Determine the (X, Y) coordinate at the center of the cell enclosing the given text.  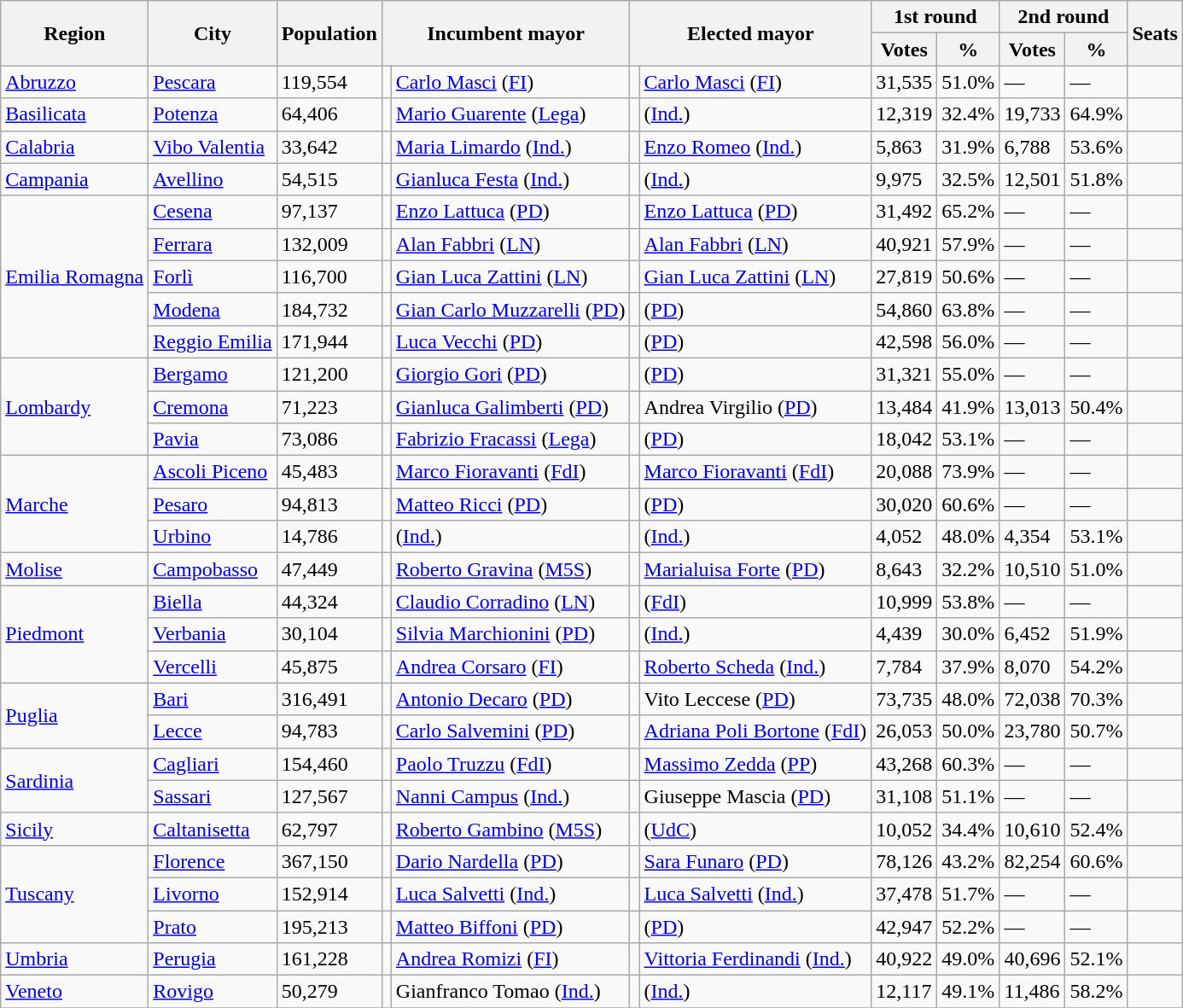
42,947 (905, 926)
63.8% (968, 309)
Campobasso (213, 569)
(UdC) (755, 829)
Lecce (213, 731)
Sardinia (75, 780)
Campania (75, 179)
12,501 (1033, 179)
65.2% (968, 212)
Fabrizio Fracassi (Lega) (510, 440)
64.9% (1096, 114)
Region (75, 33)
Paolo Truzzu (FdI) (510, 764)
Puglia (75, 715)
45,875 (329, 667)
Lombardy (75, 406)
Cesena (213, 212)
Abruzzo (75, 82)
97,137 (329, 212)
45,483 (329, 472)
40,696 (1033, 959)
132,009 (329, 244)
4,354 (1033, 537)
Ascoli Piceno (213, 472)
Roberto Gambino (M5S) (510, 829)
54,515 (329, 179)
32.5% (968, 179)
11,486 (1033, 992)
53.8% (968, 602)
34.4% (968, 829)
32.4% (968, 114)
152,914 (329, 894)
Perugia (213, 959)
14,786 (329, 537)
195,213 (329, 926)
Pescara (213, 82)
73.9% (968, 472)
51.7% (968, 894)
Vercelli (213, 667)
31,108 (905, 796)
Nanni Campus (Ind.) (510, 796)
Population (329, 33)
Sicily (75, 829)
Sassari (213, 796)
116,700 (329, 277)
Veneto (75, 992)
Silvia Marchionini (PD) (510, 634)
Umbria (75, 959)
161,228 (329, 959)
32.2% (968, 569)
19,733 (1033, 114)
Enzo Romeo (Ind.) (755, 147)
Calabria (75, 147)
30,104 (329, 634)
Basilicata (75, 114)
Vibo Valentia (213, 147)
Sara Funaro (PD) (755, 861)
50.6% (968, 277)
51.9% (1096, 634)
51.8% (1096, 179)
Piedmont (75, 634)
Bari (213, 699)
13,484 (905, 407)
Maria Limardo (Ind.) (510, 147)
54.2% (1096, 667)
49.1% (968, 992)
Gianluca Festa (Ind.) (510, 179)
50.0% (968, 731)
42,598 (905, 341)
Tuscany (75, 894)
Mario Guarente (Lega) (510, 114)
Avellino (213, 179)
43.2% (968, 861)
26,053 (905, 731)
121,200 (329, 374)
44,324 (329, 602)
56.0% (968, 341)
Giuseppe Mascia (PD) (755, 796)
367,150 (329, 861)
Pavia (213, 440)
Claudio Corradino (LN) (510, 602)
50,279 (329, 992)
Dario Nardella (PD) (510, 861)
Emilia Romagna (75, 277)
Andrea Corsaro (FI) (510, 667)
13,013 (1033, 407)
50.7% (1096, 731)
8,643 (905, 569)
30,020 (905, 504)
47,449 (329, 569)
5,863 (905, 147)
4,439 (905, 634)
31.9% (968, 147)
Prato (213, 926)
Andrea Virgilio (PD) (755, 407)
23,780 (1033, 731)
Ferrara (213, 244)
Urbino (213, 537)
Marche (75, 504)
City (213, 33)
10,052 (905, 829)
Cagliari (213, 764)
64,406 (329, 114)
Roberto Gravina (M5S) (510, 569)
Vito Leccese (PD) (755, 699)
40,921 (905, 244)
73,086 (329, 440)
Cremona (213, 407)
Verbania (213, 634)
127,567 (329, 796)
Seats (1155, 33)
33,642 (329, 147)
62,797 (329, 829)
82,254 (1033, 861)
58.2% (1096, 992)
55.0% (968, 374)
12,117 (905, 992)
Potenza (213, 114)
Matteo Biffoni (PD) (510, 926)
31,492 (905, 212)
57.9% (968, 244)
Adriana Poli Bortone (FdI) (755, 731)
154,460 (329, 764)
53.6% (1096, 147)
54,860 (905, 309)
10,999 (905, 602)
Roberto Scheda (Ind.) (755, 667)
Incumbent mayor (505, 33)
52.4% (1096, 829)
10,510 (1033, 569)
184,732 (329, 309)
6,788 (1033, 147)
Gianfranco Tomao (Ind.) (510, 992)
20,088 (905, 472)
Antonio Decaro (PD) (510, 699)
51.1% (968, 796)
316,491 (329, 699)
Marialuisa Forte (PD) (755, 569)
Vittoria Ferdinandi (Ind.) (755, 959)
31,535 (905, 82)
72,038 (1033, 699)
27,819 (905, 277)
Reggio Emilia (213, 341)
Florence (213, 861)
Pesaro (213, 504)
52.1% (1096, 959)
60.3% (968, 764)
30.0% (968, 634)
12,319 (905, 114)
Massimo Zedda (PP) (755, 764)
52.2% (968, 926)
Bergamo (213, 374)
43,268 (905, 764)
Molise (75, 569)
Caltanisetta (213, 829)
Modena (213, 309)
41.9% (968, 407)
78,126 (905, 861)
37.9% (968, 667)
171,944 (329, 341)
37,478 (905, 894)
Elected mayor (751, 33)
9,975 (905, 179)
4,052 (905, 537)
2nd round (1064, 17)
31,321 (905, 374)
Matteo Ricci (PD) (510, 504)
Gianluca Galimberti (PD) (510, 407)
Rovigo (213, 992)
94,783 (329, 731)
7,784 (905, 667)
Biella (213, 602)
70.3% (1096, 699)
Livorno (213, 894)
(FdI) (755, 602)
50.4% (1096, 407)
71,223 (329, 407)
94,813 (329, 504)
8,070 (1033, 667)
6,452 (1033, 634)
18,042 (905, 440)
1st round (935, 17)
40,922 (905, 959)
Gian Carlo Muzzarelli (PD) (510, 309)
73,735 (905, 699)
Andrea Romizi (FI) (510, 959)
Giorgio Gori (PD) (510, 374)
Forlì (213, 277)
Luca Vecchi (PD) (510, 341)
10,610 (1033, 829)
Carlo Salvemini (PD) (510, 731)
119,554 (329, 82)
49.0% (968, 959)
